Return the (x, y) coordinate for the center point of the cell that contains the specified text.  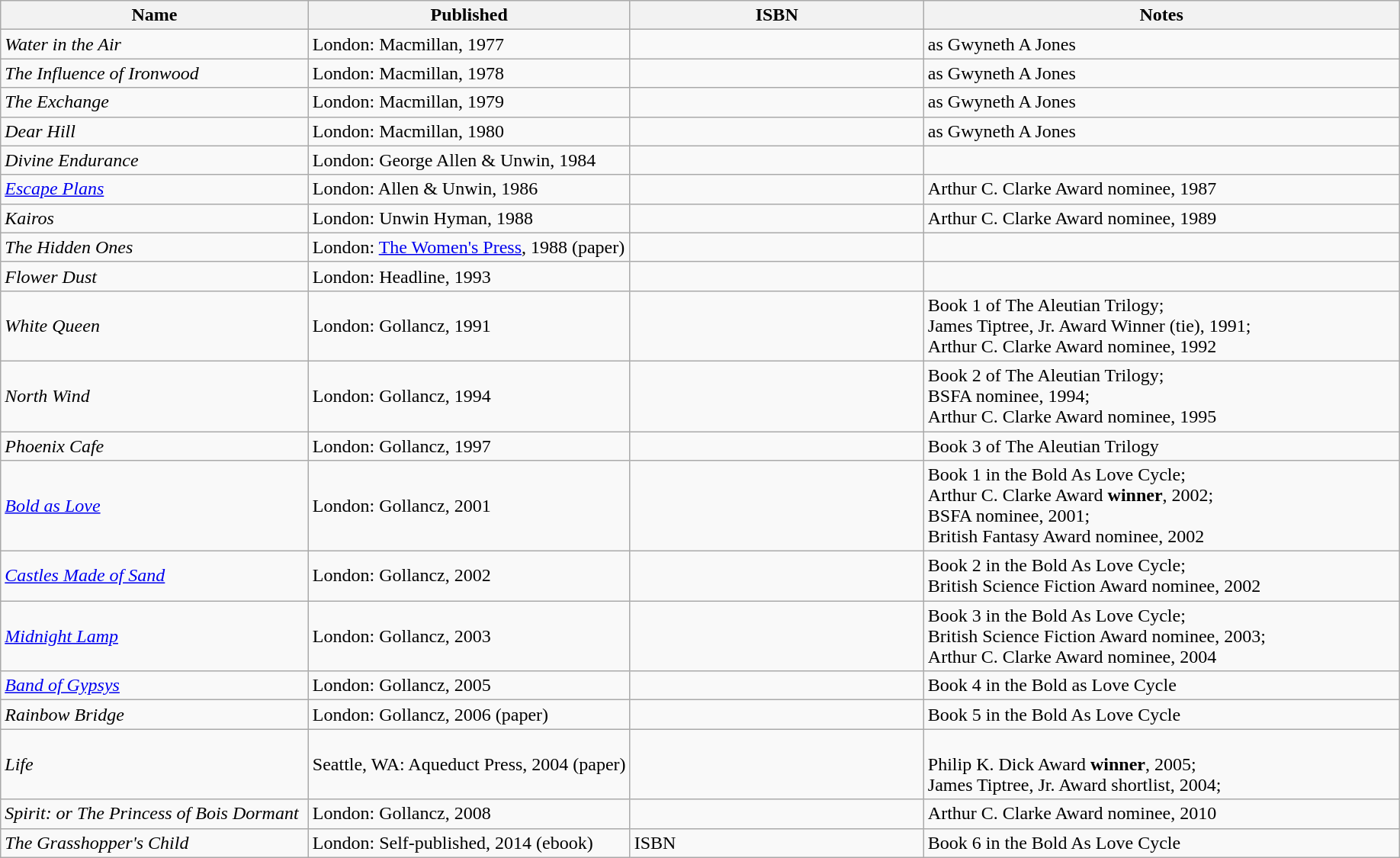
London: Macmillan, 1977 (469, 44)
London: Allen & Unwin, 1986 (469, 189)
London: Headline, 1993 (469, 276)
Band of Gypsys (155, 686)
Book 4 in the Bold as Love Cycle (1161, 686)
Water in the Air (155, 44)
Book 1 of The Aleutian Trilogy;James Tiptree, Jr. Award Winner (tie), 1991;Arthur C. Clarke Award nominee, 1992 (1161, 326)
Seattle, WA: Aqueduct Press, 2004 (paper) (469, 764)
Book 1 in the Bold As Love Cycle;Arthur C. Clarke Award winner, 2002;BSFA nominee, 2001;British Fantasy Award nominee, 2002 (1161, 506)
Escape Plans (155, 189)
London: Self-published, 2014 (ebook) (469, 843)
Name (155, 15)
London: Gollancz, 2002 (469, 577)
White Queen (155, 326)
Midnight Lamp (155, 636)
Arthur C. Clarke Award nominee, 1987 (1161, 189)
Life (155, 764)
London: The Women's Press, 1988 (paper) (469, 247)
The Exchange (155, 102)
Bold as Love (155, 506)
North Wind (155, 396)
Divine Endurance (155, 160)
Book 6 in the Bold As Love Cycle (1161, 843)
London: Gollancz, 2003 (469, 636)
Notes (1161, 15)
London: George Allen & Unwin, 1984 (469, 160)
London: Macmillan, 1979 (469, 102)
London: Gollancz, 2001 (469, 506)
London: Unwin Hyman, 1988 (469, 218)
London: Macmillan, 1980 (469, 131)
London: Gollancz, 2008 (469, 814)
Arthur C. Clarke Award nominee, 1989 (1161, 218)
Philip K. Dick Award winner, 2005;James Tiptree, Jr. Award shortlist, 2004; (1161, 764)
London: Gollancz, 1994 (469, 396)
Book 2 in the Bold As Love Cycle;British Science Fiction Award nominee, 2002 (1161, 577)
Book 3 in the Bold As Love Cycle;British Science Fiction Award nominee, 2003;Arthur C. Clarke Award nominee, 2004 (1161, 636)
Phoenix Cafe (155, 446)
Spirit: or The Princess of Bois Dormant (155, 814)
London: Gollancz, 2006 (paper) (469, 715)
London: Macmillan, 1978 (469, 73)
Book 2 of The Aleutian Trilogy;BSFA nominee, 1994;Arthur C. Clarke Award nominee, 1995 (1161, 396)
Flower Dust (155, 276)
Book 3 of The Aleutian Trilogy (1161, 446)
The Hidden Ones (155, 247)
Book 5 in the Bold As Love Cycle (1161, 715)
London: Gollancz, 1991 (469, 326)
London: Gollancz, 1997 (469, 446)
The Grasshopper's Child (155, 843)
Published (469, 15)
The Influence of Ironwood (155, 73)
London: Gollancz, 2005 (469, 686)
Dear Hill (155, 131)
Castles Made of Sand (155, 577)
Arthur C. Clarke Award nominee, 2010 (1161, 814)
Rainbow Bridge (155, 715)
Kairos (155, 218)
